Provide the (X, Y) coordinate of the cell's center where the given text is located.  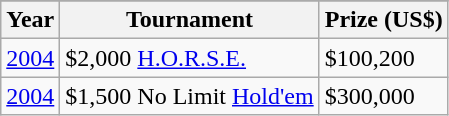
$2,000 H.O.R.S.E. (190, 58)
Year (30, 20)
Tournament (190, 20)
$1,500 No Limit Hold'em (190, 96)
Prize (US$) (384, 20)
$300,000 (384, 96)
$100,200 (384, 58)
